Determine the (X, Y) coordinate at the center of the cell enclosing the given text.  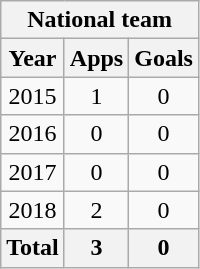
2018 (33, 210)
2 (96, 210)
Apps (96, 58)
Year (33, 58)
2017 (33, 172)
2015 (33, 96)
Goals (164, 58)
National team (100, 20)
3 (96, 248)
Total (33, 248)
1 (96, 96)
2016 (33, 134)
